Scan for the cell matching the given text and deliver its [X, Y] coordinate at center. 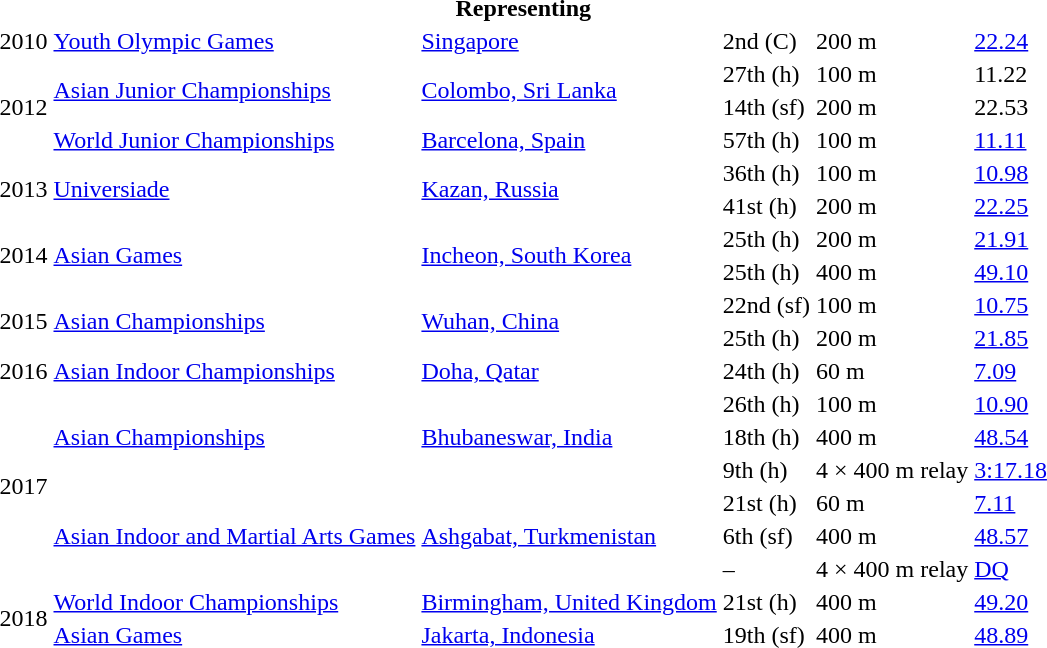
27th (h) [766, 74]
Asian Junior Championships [234, 90]
Birmingham, United Kingdom [569, 602]
World Indoor Championships [234, 602]
– [766, 569]
Bhubaneswar, India [569, 437]
57th (h) [766, 140]
World Junior Championships [234, 140]
41st (h) [766, 206]
Barcelona, Spain [569, 140]
Kazan, Russia [569, 190]
Wuhan, China [569, 322]
Asian Indoor Championships [234, 371]
Incheon, South Korea [569, 256]
18th (h) [766, 437]
Universiade [234, 190]
Asian Games [234, 256]
Doha, Qatar [569, 371]
26th (h) [766, 404]
Colombo, Sri Lanka [569, 90]
Asian Indoor and Martial Arts Games [234, 536]
Singapore [569, 41]
36th (h) [766, 173]
9th (h) [766, 470]
Youth Olympic Games [234, 41]
24th (h) [766, 371]
6th (sf) [766, 536]
2nd (C) [766, 41]
22nd (sf) [766, 305]
14th (sf) [766, 107]
Ashgabat, Turkmenistan [569, 536]
